Capture the cell that displays the provided text and extract its (X, Y) central coordinate. 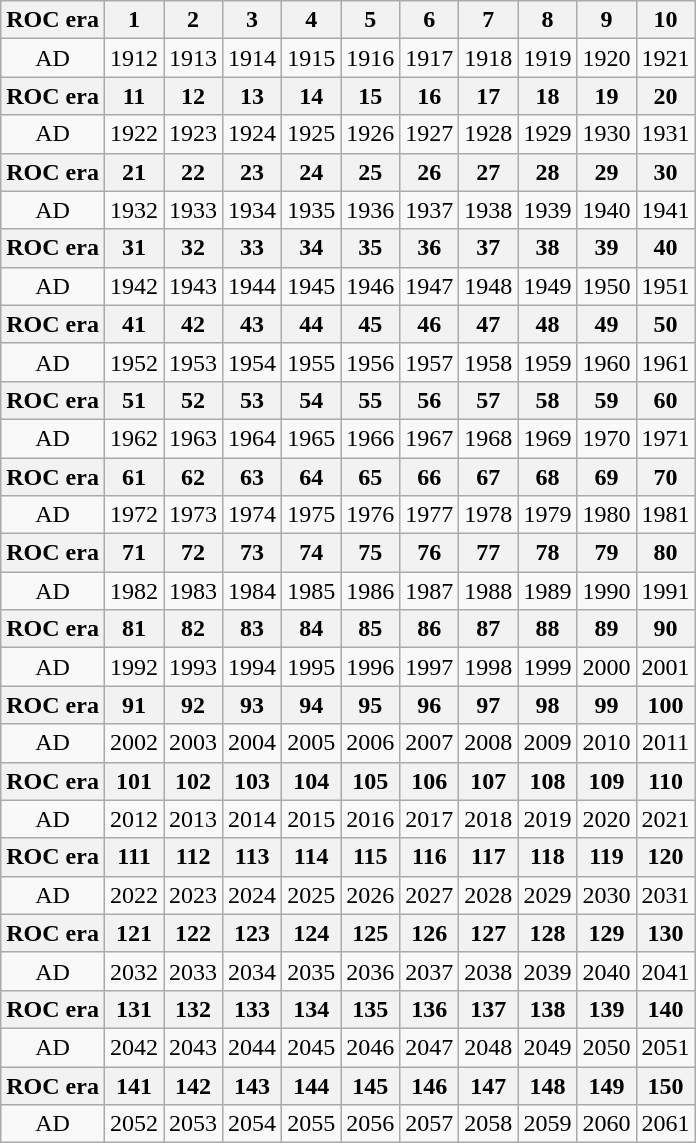
2013 (194, 819)
139 (606, 1009)
2039 (548, 971)
11 (134, 96)
2015 (312, 819)
1967 (430, 438)
22 (194, 172)
129 (606, 933)
2022 (134, 895)
2060 (606, 1124)
1932 (134, 210)
2003 (194, 743)
2054 (252, 1124)
133 (252, 1009)
2028 (488, 895)
1962 (134, 438)
1921 (666, 58)
73 (252, 553)
2007 (430, 743)
131 (134, 1009)
76 (430, 553)
4 (312, 20)
1949 (548, 286)
10 (666, 20)
1999 (548, 667)
114 (312, 857)
116 (430, 857)
124 (312, 933)
20 (666, 96)
34 (312, 248)
83 (252, 629)
30 (666, 172)
1941 (666, 210)
2053 (194, 1124)
102 (194, 781)
2017 (430, 819)
8 (548, 20)
2024 (252, 895)
1966 (370, 438)
2059 (548, 1124)
44 (312, 324)
2046 (370, 1047)
1938 (488, 210)
1928 (488, 134)
137 (488, 1009)
121 (134, 933)
2023 (194, 895)
1990 (606, 591)
2049 (548, 1047)
115 (370, 857)
1968 (488, 438)
68 (548, 477)
2047 (430, 1047)
86 (430, 629)
2005 (312, 743)
41 (134, 324)
140 (666, 1009)
13 (252, 96)
2016 (370, 819)
1970 (606, 438)
1958 (488, 362)
143 (252, 1085)
2001 (666, 667)
2010 (606, 743)
1988 (488, 591)
29 (606, 172)
72 (194, 553)
1948 (488, 286)
2048 (488, 1047)
1991 (666, 591)
95 (370, 705)
1912 (134, 58)
2014 (252, 819)
52 (194, 400)
105 (370, 781)
48 (548, 324)
134 (312, 1009)
12 (194, 96)
71 (134, 553)
132 (194, 1009)
87 (488, 629)
84 (312, 629)
24 (312, 172)
45 (370, 324)
110 (666, 781)
66 (430, 477)
69 (606, 477)
2040 (606, 971)
2000 (606, 667)
1977 (430, 515)
1952 (134, 362)
1936 (370, 210)
2031 (666, 895)
2037 (430, 971)
1975 (312, 515)
2057 (430, 1124)
1984 (252, 591)
2018 (488, 819)
1937 (430, 210)
118 (548, 857)
119 (606, 857)
1969 (548, 438)
106 (430, 781)
14 (312, 96)
1976 (370, 515)
1946 (370, 286)
62 (194, 477)
96 (430, 705)
9 (606, 20)
1916 (370, 58)
1925 (312, 134)
91 (134, 705)
1926 (370, 134)
1995 (312, 667)
40 (666, 248)
63 (252, 477)
141 (134, 1085)
101 (134, 781)
1945 (312, 286)
3 (252, 20)
2051 (666, 1047)
1965 (312, 438)
1917 (430, 58)
65 (370, 477)
144 (312, 1085)
2030 (606, 895)
54 (312, 400)
2052 (134, 1124)
31 (134, 248)
1973 (194, 515)
16 (430, 96)
1947 (430, 286)
109 (606, 781)
60 (666, 400)
2032 (134, 971)
2027 (430, 895)
27 (488, 172)
2011 (666, 743)
74 (312, 553)
1953 (194, 362)
2061 (666, 1124)
2041 (666, 971)
148 (548, 1085)
1954 (252, 362)
1963 (194, 438)
1 (134, 20)
1929 (548, 134)
130 (666, 933)
2012 (134, 819)
35 (370, 248)
50 (666, 324)
15 (370, 96)
90 (666, 629)
1956 (370, 362)
1971 (666, 438)
98 (548, 705)
93 (252, 705)
2026 (370, 895)
67 (488, 477)
17 (488, 96)
55 (370, 400)
1972 (134, 515)
1978 (488, 515)
1918 (488, 58)
2035 (312, 971)
1974 (252, 515)
2058 (488, 1124)
1920 (606, 58)
61 (134, 477)
1939 (548, 210)
2034 (252, 971)
1914 (252, 58)
58 (548, 400)
120 (666, 857)
7 (488, 20)
38 (548, 248)
49 (606, 324)
1982 (134, 591)
113 (252, 857)
117 (488, 857)
1919 (548, 58)
70 (666, 477)
32 (194, 248)
1942 (134, 286)
107 (488, 781)
2025 (312, 895)
1935 (312, 210)
104 (312, 781)
1950 (606, 286)
147 (488, 1085)
126 (430, 933)
108 (548, 781)
2009 (548, 743)
1957 (430, 362)
146 (430, 1085)
1944 (252, 286)
123 (252, 933)
2042 (134, 1047)
150 (666, 1085)
2038 (488, 971)
26 (430, 172)
51 (134, 400)
2021 (666, 819)
1943 (194, 286)
46 (430, 324)
1940 (606, 210)
64 (312, 477)
2004 (252, 743)
57 (488, 400)
2043 (194, 1047)
1997 (430, 667)
2019 (548, 819)
94 (312, 705)
112 (194, 857)
128 (548, 933)
85 (370, 629)
142 (194, 1085)
1998 (488, 667)
2036 (370, 971)
1955 (312, 362)
47 (488, 324)
1934 (252, 210)
1986 (370, 591)
1923 (194, 134)
36 (430, 248)
2008 (488, 743)
1993 (194, 667)
1989 (548, 591)
100 (666, 705)
136 (430, 1009)
99 (606, 705)
88 (548, 629)
43 (252, 324)
53 (252, 400)
1922 (134, 134)
2050 (606, 1047)
77 (488, 553)
59 (606, 400)
1980 (606, 515)
89 (606, 629)
1983 (194, 591)
1931 (666, 134)
1981 (666, 515)
1961 (666, 362)
21 (134, 172)
1964 (252, 438)
79 (606, 553)
2020 (606, 819)
97 (488, 705)
75 (370, 553)
28 (548, 172)
138 (548, 1009)
1960 (606, 362)
1994 (252, 667)
82 (194, 629)
135 (370, 1009)
1927 (430, 134)
2045 (312, 1047)
42 (194, 324)
39 (606, 248)
1915 (312, 58)
78 (548, 553)
1951 (666, 286)
92 (194, 705)
19 (606, 96)
25 (370, 172)
103 (252, 781)
81 (134, 629)
1930 (606, 134)
127 (488, 933)
2002 (134, 743)
1987 (430, 591)
145 (370, 1085)
2006 (370, 743)
1924 (252, 134)
2029 (548, 895)
1992 (134, 667)
1933 (194, 210)
80 (666, 553)
2055 (312, 1124)
2056 (370, 1124)
56 (430, 400)
5 (370, 20)
23 (252, 172)
1996 (370, 667)
37 (488, 248)
1979 (548, 515)
1959 (548, 362)
149 (606, 1085)
18 (548, 96)
111 (134, 857)
2044 (252, 1047)
33 (252, 248)
6 (430, 20)
1913 (194, 58)
125 (370, 933)
2033 (194, 971)
2 (194, 20)
122 (194, 933)
1985 (312, 591)
